Output the [X, Y] coordinate of the center of the cell containing the given text.  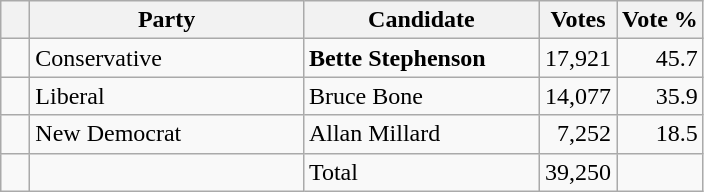
Conservative [167, 58]
17,921 [578, 58]
45.7 [660, 58]
Votes [578, 20]
Bette Stephenson [421, 58]
Bruce Bone [421, 96]
Party [167, 20]
Vote % [660, 20]
18.5 [660, 134]
35.9 [660, 96]
New Democrat [167, 134]
14,077 [578, 96]
39,250 [578, 172]
Candidate [421, 20]
7,252 [578, 134]
Total [421, 172]
Liberal [167, 96]
Allan Millard [421, 134]
